Detect which cell encompasses the target text, then output its (X, Y) center coordinate. 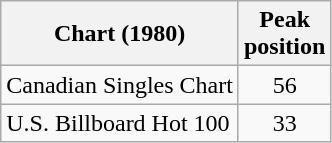
33 (284, 123)
Canadian Singles Chart (120, 85)
U.S. Billboard Hot 100 (120, 123)
Chart (1980) (120, 34)
56 (284, 85)
Peakposition (284, 34)
